Extract the [x, y] coordinate from the center of the cell holding the provided text.  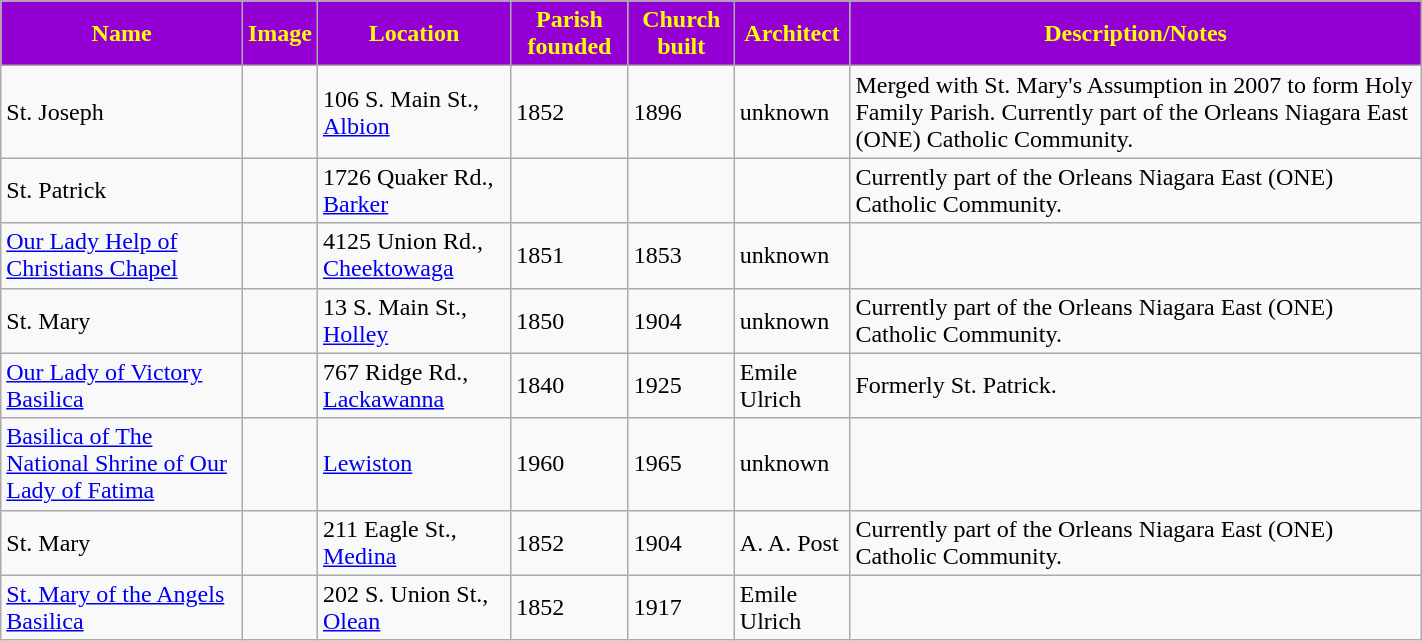
1850 [570, 320]
1960 [570, 464]
St. Joseph [122, 112]
St. Patrick [122, 190]
Our Lady Help of Christians Chapel [122, 256]
Location [414, 34]
St. Mary of the Angels Basilica [122, 608]
13 S. Main St., Holley [414, 320]
202 S. Union St., Olean [414, 608]
1925 [681, 386]
1726 Quaker Rd., Barker [414, 190]
Description/Notes [1136, 34]
4125 Union Rd., Cheektowaga [414, 256]
1965 [681, 464]
Lewiston [414, 464]
Formerly St. Patrick. [1136, 386]
1851 [570, 256]
1917 [681, 608]
211 Eagle St., Medina [414, 542]
1853 [681, 256]
A. A. Post [792, 542]
Merged with St. Mary's Assumption in 2007 to form Holy Family Parish. Currently part of the Orleans Niagara East (ONE) Catholic Community. [1136, 112]
1840 [570, 386]
106 S. Main St., Albion [414, 112]
Our Lady of Victory Basilica [122, 386]
Image [280, 34]
Church built [681, 34]
Parish founded [570, 34]
Architect [792, 34]
Basilica of The National Shrine of Our Lady of Fatima [122, 464]
Name [122, 34]
767 Ridge Rd., Lackawanna [414, 386]
1896 [681, 112]
